Identify which cell holds the provided text, then report its [x, y] central coordinate. 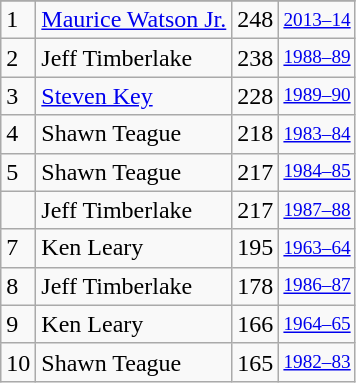
9 [18, 324]
228 [256, 96]
1964–65 [317, 324]
1984–85 [317, 172]
1988–89 [317, 58]
238 [256, 58]
1987–88 [317, 210]
2013–14 [317, 20]
218 [256, 134]
5 [18, 172]
195 [256, 248]
1963–64 [317, 248]
8 [18, 286]
3 [18, 96]
1989–90 [317, 96]
2 [18, 58]
1983–84 [317, 134]
7 [18, 248]
1982–83 [317, 362]
Steven Key [134, 96]
Maurice Watson Jr. [134, 20]
248 [256, 20]
178 [256, 286]
10 [18, 362]
1 [18, 20]
1986–87 [317, 286]
4 [18, 134]
166 [256, 324]
165 [256, 362]
